Detect which cell encompasses the target text, then output its [x, y] center coordinate. 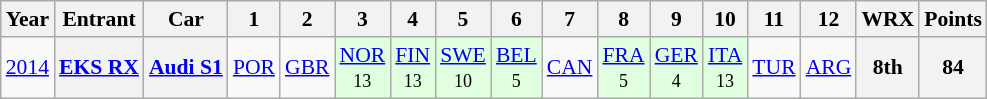
7 [570, 19]
Car [186, 19]
Points [953, 19]
11 [774, 19]
8th [888, 68]
ARG [829, 68]
12 [829, 19]
TUR [774, 68]
GER4 [676, 68]
EKS RX [99, 68]
POR [254, 68]
Year [28, 19]
5 [463, 19]
FIN13 [412, 68]
CAN [570, 68]
GBR [308, 68]
9 [676, 19]
Audi S1 [186, 68]
BEL5 [516, 68]
2014 [28, 68]
2 [308, 19]
Entrant [99, 19]
4 [412, 19]
3 [363, 19]
1 [254, 19]
FRA5 [623, 68]
WRX [888, 19]
10 [725, 19]
8 [623, 19]
SWE10 [463, 68]
6 [516, 19]
NOR13 [363, 68]
ITA13 [725, 68]
84 [953, 68]
